From the cell containing the given text, extract its center point as [x, y] coordinate. 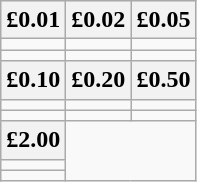
£0.02 [98, 20]
£0.50 [164, 80]
£0.05 [164, 20]
£0.10 [34, 80]
£2.00 [34, 140]
£0.01 [34, 20]
£0.20 [98, 80]
